Identify which cell holds the provided text, then report its [X, Y] central coordinate. 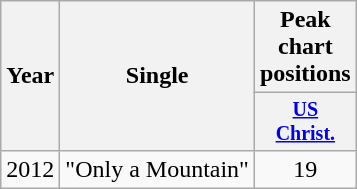
"Only a Mountain" [158, 169]
Peak chart positions [305, 47]
USChrist. [305, 122]
Year [30, 76]
19 [305, 169]
Single [158, 76]
2012 [30, 169]
